Output the [X, Y] coordinate of the center of the cell containing the given text.  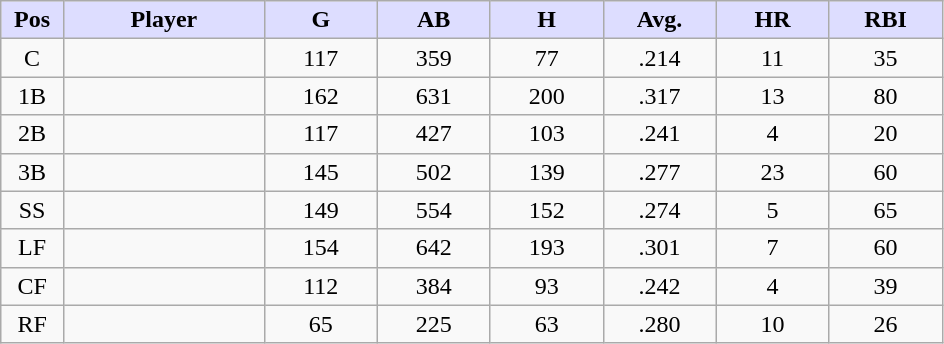
39 [886, 286]
CF [32, 286]
384 [434, 286]
63 [546, 324]
3B [32, 172]
2B [32, 134]
C [32, 58]
35 [886, 58]
26 [886, 324]
11 [772, 58]
H [546, 20]
193 [546, 248]
20 [886, 134]
.301 [660, 248]
139 [546, 172]
.242 [660, 286]
154 [320, 248]
.277 [660, 172]
.214 [660, 58]
Avg. [660, 20]
359 [434, 58]
1B [32, 96]
103 [546, 134]
80 [886, 96]
.241 [660, 134]
77 [546, 58]
LF [32, 248]
7 [772, 248]
G [320, 20]
152 [546, 210]
554 [434, 210]
112 [320, 286]
10 [772, 324]
642 [434, 248]
13 [772, 96]
145 [320, 172]
162 [320, 96]
HR [772, 20]
149 [320, 210]
.280 [660, 324]
631 [434, 96]
23 [772, 172]
Player [164, 20]
5 [772, 210]
427 [434, 134]
225 [434, 324]
RF [32, 324]
.274 [660, 210]
200 [546, 96]
AB [434, 20]
93 [546, 286]
502 [434, 172]
RBI [886, 20]
SS [32, 210]
.317 [660, 96]
Pos [32, 20]
